Locate the cell with the specified text and output its (x, y) center coordinate. 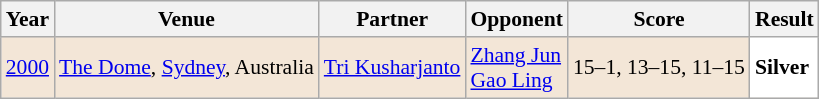
Result (784, 19)
Silver (784, 68)
15–1, 13–15, 11–15 (659, 68)
Tri Kusharjanto (392, 68)
2000 (28, 68)
The Dome, Sydney, Australia (186, 68)
Opponent (516, 19)
Partner (392, 19)
Zhang Jun Gao Ling (516, 68)
Venue (186, 19)
Score (659, 19)
Year (28, 19)
